Capture the cell that displays the provided text and extract its (x, y) central coordinate. 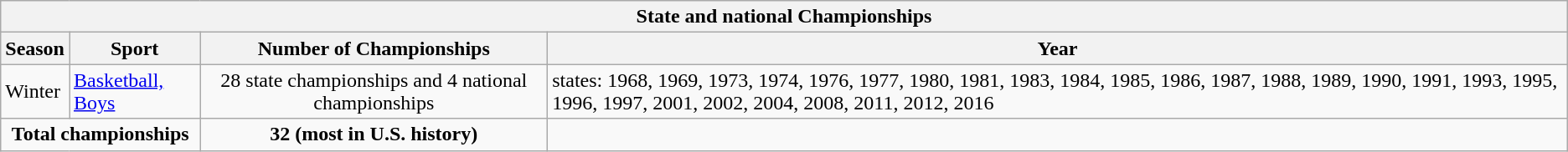
Number of Championships (374, 48)
Winter (35, 92)
32 (most in U.S. history) (374, 134)
Year (1058, 48)
28 state championships and 4 national championships (374, 92)
Basketball, Boys (134, 92)
Season (35, 48)
Total championships (101, 134)
Sport (134, 48)
State and national Championships (784, 17)
